Output the (x, y) coordinate of the center of the cell containing the given text.  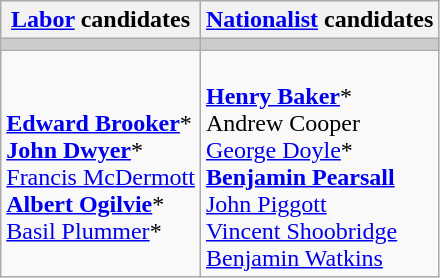
Henry Baker* Andrew Cooper George Doyle* Benjamin Pearsall John Piggott Vincent Shoobridge Benjamin Watkins (319, 164)
Nationalist candidates (319, 20)
Edward Brooker* John Dwyer* Francis McDermott Albert Ogilvie* Basil Plummer* (101, 164)
Labor candidates (101, 20)
